Scan for the cell matching the given text and deliver its (x, y) coordinate at center. 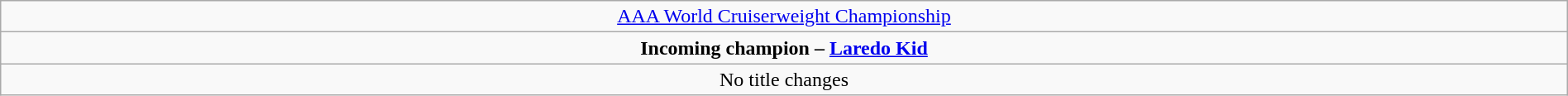
AAA World Cruiserweight Championship (784, 17)
No title changes (784, 79)
Incoming champion – Laredo Kid (784, 48)
